Determine the (X, Y) coordinate at the center of the cell enclosing the given text.  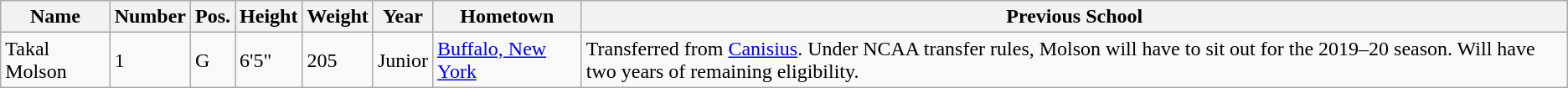
Buffalo, New York (507, 60)
G (213, 60)
Height (269, 17)
Junior (402, 60)
6'5" (269, 60)
Number (150, 17)
Weight (338, 17)
Hometown (507, 17)
205 (338, 60)
1 (150, 60)
Pos. (213, 17)
Year (402, 17)
Takal Molson (55, 60)
Previous School (1074, 17)
Name (55, 17)
